Return [X, Y] of the center of cell containing provided text 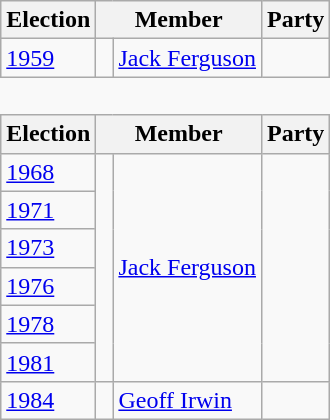
1973 [48, 248]
1981 [48, 362]
1971 [48, 210]
1959 [48, 58]
1978 [48, 324]
1976 [48, 286]
1968 [48, 172]
1984 [48, 400]
Geoff Irwin [188, 400]
